From the cell containing the given text, extract its center point as (x, y) coordinate. 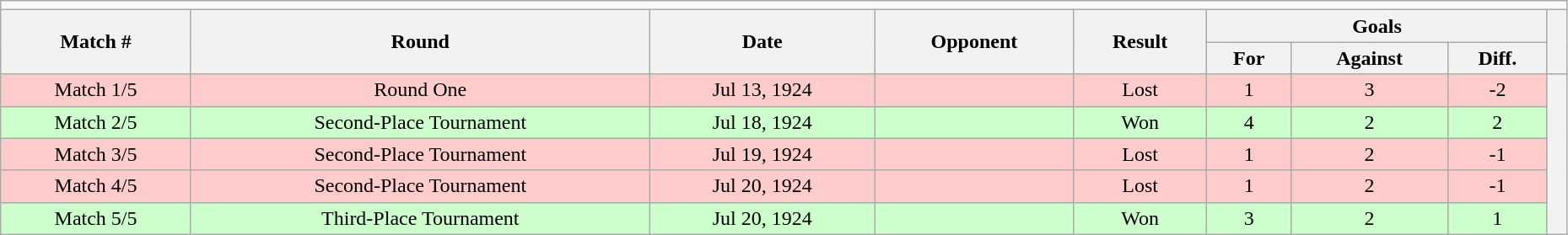
4 (1249, 122)
Round (420, 42)
-2 (1497, 90)
Round One (420, 90)
Jul 13, 1924 (762, 90)
Date (762, 42)
Against (1370, 58)
Opponent (973, 42)
Match 2/5 (96, 122)
Result (1140, 42)
Third-Place Tournament (420, 218)
Match 5/5 (96, 218)
For (1249, 58)
Match 3/5 (96, 154)
Goals (1377, 26)
Match # (96, 42)
Match 1/5 (96, 90)
Match 4/5 (96, 186)
Jul 18, 1924 (762, 122)
Diff. (1497, 58)
Jul 19, 1924 (762, 154)
